Detect which cell encompasses the target text, then output its (x, y) center coordinate. 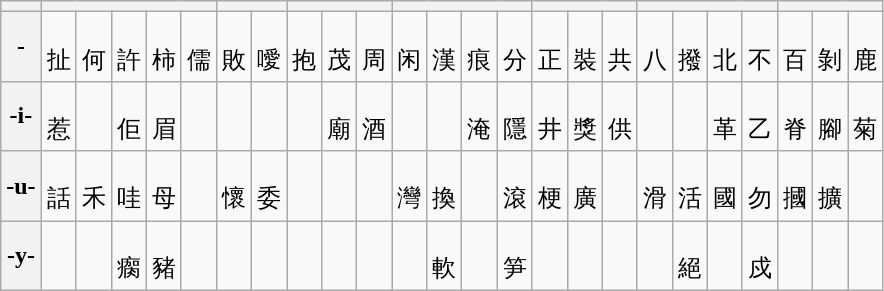
眉 (164, 116)
何 (94, 47)
腳 (830, 116)
酒 (374, 116)
許 (128, 47)
分 (514, 47)
滾 (514, 186)
不 (760, 47)
梗 (550, 186)
委 (270, 186)
周 (374, 47)
獎 (584, 116)
-i- (21, 116)
戍 (760, 255)
儒 (198, 47)
灣 (410, 186)
軟 (444, 255)
菊 (866, 116)
笋 (514, 255)
瘸 (128, 255)
共 (620, 47)
摑 (794, 186)
乙 (760, 116)
抱 (304, 47)
惹 (58, 116)
哇 (128, 186)
茂 (340, 47)
活 (690, 186)
換 (444, 186)
剝 (830, 47)
裝 (584, 47)
革 (724, 116)
痕 (480, 47)
井 (550, 116)
柿 (164, 47)
國 (724, 186)
鹿 (866, 47)
脊 (794, 116)
廣 (584, 186)
扯 (58, 47)
- (21, 47)
-y- (21, 255)
廟 (340, 116)
八 (654, 47)
正 (550, 47)
闲 (410, 47)
噯 (270, 47)
母 (164, 186)
豬 (164, 255)
-u- (21, 186)
話 (58, 186)
北 (724, 47)
淹 (480, 116)
佢 (128, 116)
百 (794, 47)
隱 (514, 116)
敗 (234, 47)
撥 (690, 47)
禾 (94, 186)
絕 (690, 255)
勿 (760, 186)
滑 (654, 186)
供 (620, 116)
懷 (234, 186)
擴 (830, 186)
漢 (444, 47)
